Identify which cell holds the provided text, then report its (X, Y) central coordinate. 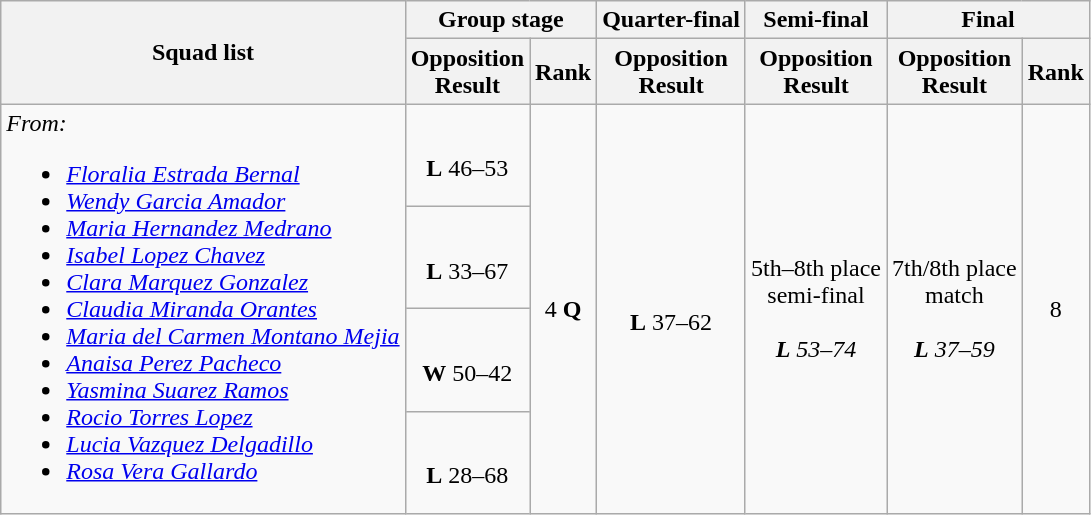
L 46–53 (467, 156)
Final (988, 20)
Squad list (203, 52)
W 50–42 (467, 360)
7th/8th placematchL 37–59 (954, 309)
L 28–68 (467, 462)
5th–8th placesemi-finalL 53–74 (816, 309)
L 33–67 (467, 258)
L 37–62 (672, 309)
Semi-final (816, 20)
Group stage (501, 20)
Quarter-final (672, 20)
8 (1056, 309)
4 Q (564, 309)
